Find where the given text appears and provide that cell's center as (x, y) coordinate. 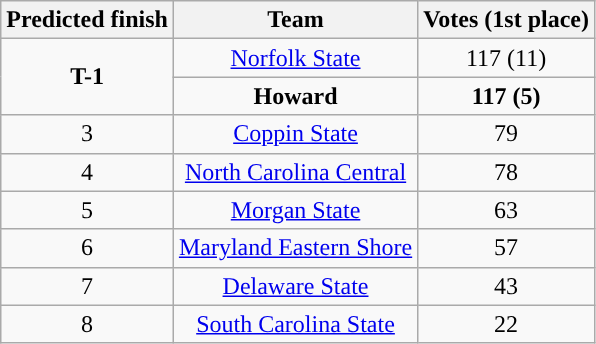
Howard (295, 96)
South Carolina State (295, 324)
Coppin State (295, 134)
Predicted finish (88, 20)
3 (88, 134)
63 (506, 210)
Maryland Eastern Shore (295, 248)
Norfolk State (295, 58)
6 (88, 248)
Delaware State (295, 286)
8 (88, 324)
117 (5) (506, 96)
Votes (1st place) (506, 20)
North Carolina Central (295, 172)
Morgan State (295, 210)
7 (88, 286)
22 (506, 324)
78 (506, 172)
79 (506, 134)
57 (506, 248)
43 (506, 286)
5 (88, 210)
117 (11) (506, 58)
T-1 (88, 77)
Team (295, 20)
4 (88, 172)
